Extract the (X, Y) coordinate from the center of the cell holding the provided text.  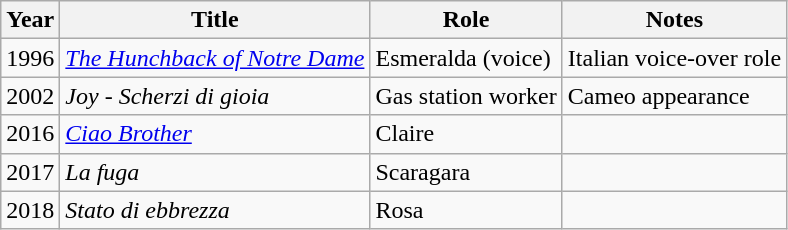
Cameo appearance (674, 96)
2017 (30, 172)
Scaragara (466, 172)
Notes (674, 20)
Esmeralda (voice) (466, 58)
Italian voice-over role (674, 58)
1996 (30, 58)
Stato di ebbrezza (215, 210)
Title (215, 20)
La fuga (215, 172)
2016 (30, 134)
Year (30, 20)
Role (466, 20)
Rosa (466, 210)
Gas station worker (466, 96)
Joy - Scherzi di gioia (215, 96)
2002 (30, 96)
2018 (30, 210)
The Hunchback of Notre Dame (215, 58)
Claire (466, 134)
Ciao Brother (215, 134)
